Determine the [X, Y] coordinate at the center of the cell enclosing the given text.  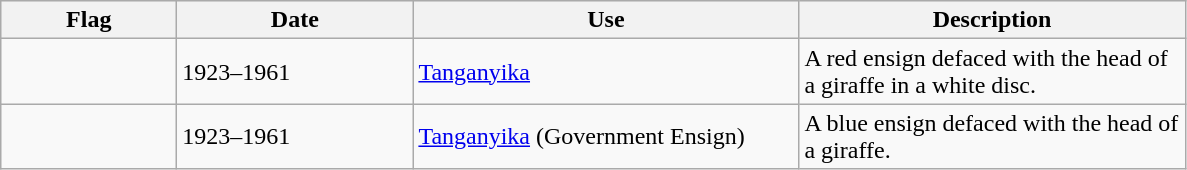
Flag [89, 20]
A red ensign defaced with the head of a giraffe in a white disc. [992, 72]
Tanganyika (Government Ensign) [606, 136]
Tanganyika [606, 72]
A blue ensign defaced with the head of a giraffe. [992, 136]
Use [606, 20]
Date [295, 20]
Description [992, 20]
